Output the (x, y) coordinate of the center of the cell containing the given text.  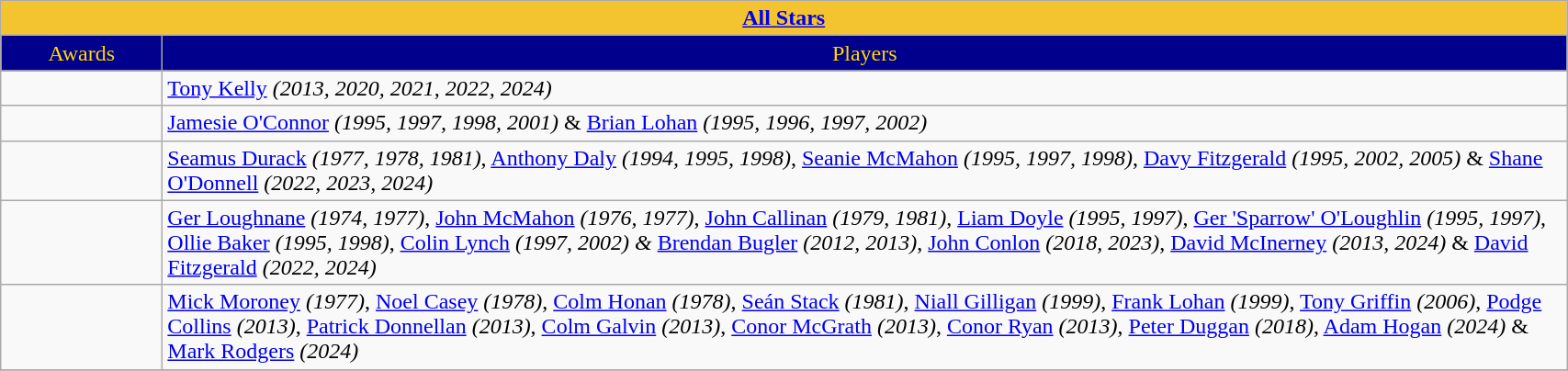
Players (865, 53)
Tony Kelly (2013, 2020, 2021, 2022, 2024) (865, 88)
All Stars (784, 18)
Jamesie O'Connor (1995, 1997, 1998, 2001) & Brian Lohan (1995, 1996, 1997, 2002) (865, 123)
Awards (82, 53)
